Determine the (x, y) coordinate at the center of the cell enclosing the given text.  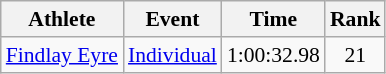
Time (274, 19)
Individual (172, 55)
1:00:32.98 (274, 55)
Findlay Eyre (62, 55)
Event (172, 19)
21 (356, 55)
Rank (356, 19)
Athlete (62, 19)
